Return [X, Y] of the center of cell containing provided text 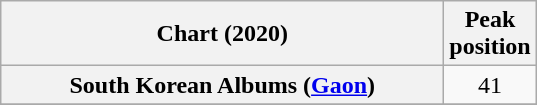
41 [490, 85]
Peakposition [490, 34]
Chart (2020) [222, 34]
South Korean Albums (Gaon) [222, 85]
